Return (X, Y) of the center of cell containing provided text 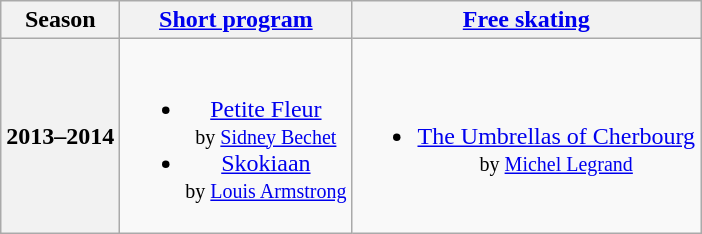
Petite Fleur by Sidney Bechet Skokiaan by Louis Armstrong (236, 136)
Season (60, 20)
The Umbrellas of Cherbourg by Michel Legrand (526, 136)
Free skating (526, 20)
2013–2014 (60, 136)
Short program (236, 20)
